Output the (x, y) coordinate of the center of the cell containing the given text.  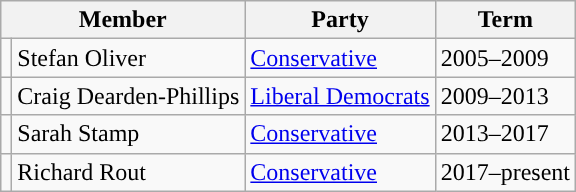
Liberal Democrats (340, 96)
Member (123, 20)
Term (505, 20)
Stefan Oliver (128, 58)
Richard Rout (128, 172)
2017–present (505, 172)
2013–2017 (505, 134)
Party (340, 20)
Craig Dearden-Phillips (128, 96)
2009–2013 (505, 96)
Sarah Stamp (128, 134)
2005–2009 (505, 58)
